Identify which cell holds the provided text, then report its (x, y) central coordinate. 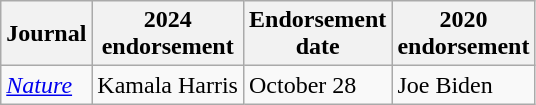
October 28 (317, 85)
Endorsementdate (317, 34)
Nature (46, 85)
Journal (46, 34)
2024endorsement (168, 34)
2020endorsement (464, 34)
Joe Biden (464, 85)
Kamala Harris (168, 85)
